Search for the cell housing the specified text and yield its [x, y] center coordinate. 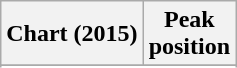
Chart (2015) [72, 34]
Peakposition [189, 34]
